Extract the (X, Y) coordinate from the center of the cell holding the provided text.  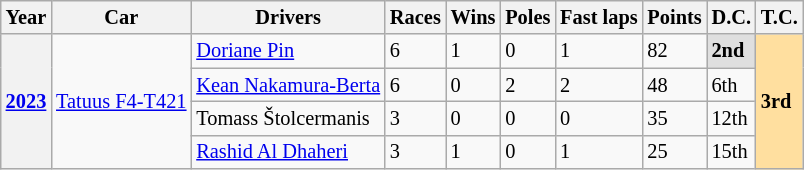
2023 (26, 102)
3rd (780, 102)
Car (121, 17)
Rashid Al Dhaheri (288, 152)
Points (675, 17)
15th (732, 152)
Tatuus F4-T421 (121, 102)
Drivers (288, 17)
Doriane Pin (288, 51)
Tomass Štolcermanis (288, 118)
Kean Nakamura-Berta (288, 85)
48 (675, 85)
12th (732, 118)
D.C. (732, 17)
Races (416, 17)
35 (675, 118)
82 (675, 51)
Fast laps (598, 17)
Wins (474, 17)
Year (26, 17)
25 (675, 152)
Poles (528, 17)
2nd (732, 51)
T.C. (780, 17)
6th (732, 85)
